Identify which cell holds the provided text, then report its [X, Y] central coordinate. 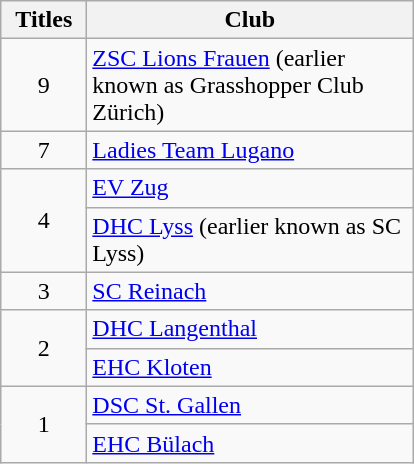
7 [44, 150]
9 [44, 85]
EHC Bülach [250, 443]
1 [44, 424]
Ladies Team Lugano [250, 150]
Titles [44, 20]
2 [44, 348]
4 [44, 220]
DHC Lyss (earlier known as SC Lyss) [250, 240]
EV Zug [250, 188]
Club [250, 20]
EHC Kloten [250, 367]
ZSC Lions Frauen (earlier known as Grasshopper Club Zürich) [250, 85]
DSC St. Gallen [250, 405]
SC Reinach [250, 291]
3 [44, 291]
DHC Langenthal [250, 329]
